Capture the cell that displays the provided text and extract its [X, Y] central coordinate. 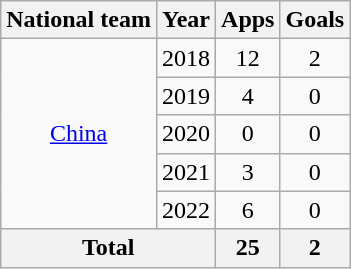
2021 [186, 172]
6 [248, 210]
National team [79, 20]
Apps [248, 20]
3 [248, 172]
China [79, 134]
Total [108, 248]
2020 [186, 134]
2022 [186, 210]
Year [186, 20]
12 [248, 58]
4 [248, 96]
Goals [315, 20]
25 [248, 248]
2018 [186, 58]
2019 [186, 96]
